From the cell containing the given text, extract its center point as [x, y] coordinate. 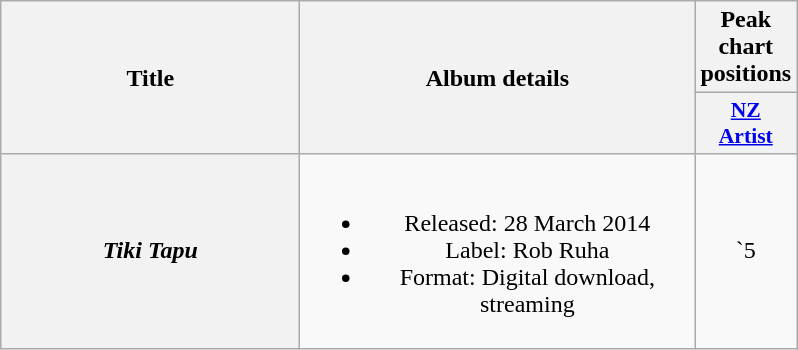
Peak chart positions [746, 47]
Album details [498, 78]
Tiki Tapu [150, 251]
Title [150, 78]
Released: 28 March 2014Label: Rob RuhaFormat: Digital download, streaming [498, 251]
NZArtist [746, 124]
`5 [746, 251]
